Extract the (X, Y) coordinate from the center of the cell holding the provided text.  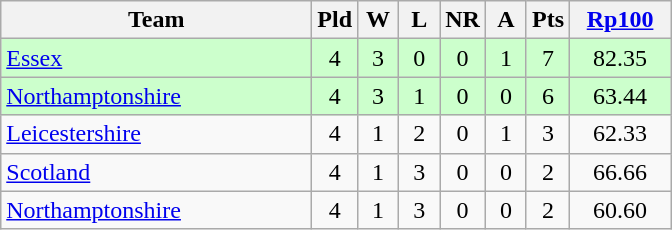
Pld (335, 20)
Pts (548, 20)
60.60 (620, 210)
Essex (156, 58)
63.44 (620, 96)
66.66 (620, 172)
A (506, 20)
Leicestershire (156, 134)
7 (548, 58)
Rp100 (620, 20)
6 (548, 96)
Team (156, 20)
W (378, 20)
62.33 (620, 134)
82.35 (620, 58)
NR (463, 20)
Scotland (156, 172)
L (420, 20)
